Locate the cell with the specified text and output its (x, y) center coordinate. 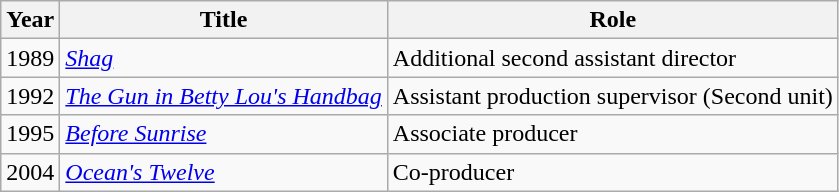
Assistant production supervisor (Second unit) (612, 96)
1992 (30, 96)
Before Sunrise (224, 134)
Associate producer (612, 134)
Title (224, 20)
2004 (30, 172)
Ocean's Twelve (224, 172)
1995 (30, 134)
Shag (224, 58)
Role (612, 20)
Year (30, 20)
The Gun in Betty Lou's Handbag (224, 96)
Co-producer (612, 172)
1989 (30, 58)
Additional second assistant director (612, 58)
